Provide the [X, Y] coordinate of the cell's center where the given text is located.  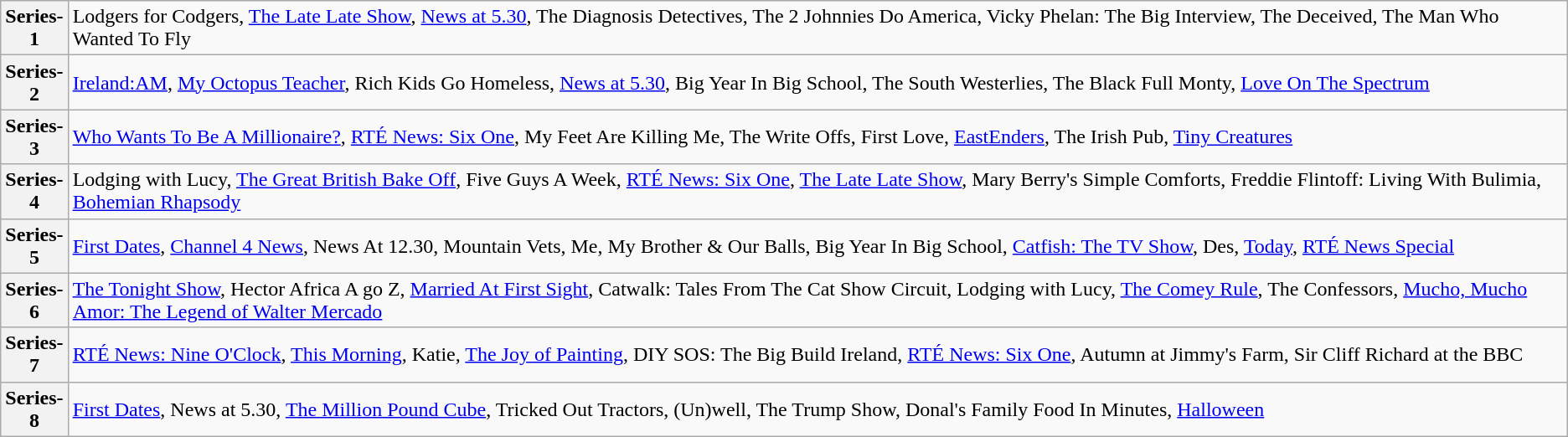
Series-7 [34, 355]
Series-1 [34, 28]
Who Wants To Be A Millionaire?, RTÉ News: Six One, My Feet Are Killing Me, The Write Offs, First Love, EastEnders, The Irish Pub, Tiny Creatures [818, 137]
Series-2 [34, 82]
Series-5 [34, 246]
Series-3 [34, 137]
Series-6 [34, 300]
Series-4 [34, 191]
Series-8 [34, 409]
First Dates, News at 5.30, The Million Pound Cube, Tricked Out Tractors, (Un)well, The Trump Show, Donal's Family Food In Minutes, Halloween [818, 409]
